Output the [X, Y] coordinate of the center of the cell containing the given text.  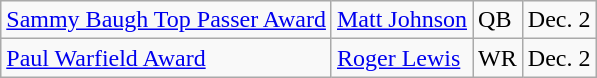
Roger Lewis [402, 58]
WR [498, 58]
Paul Warfield Award [166, 58]
Sammy Baugh Top Passer Award [166, 20]
Matt Johnson [402, 20]
QB [498, 20]
